Locate the cell with the specified text and output its [x, y] center coordinate. 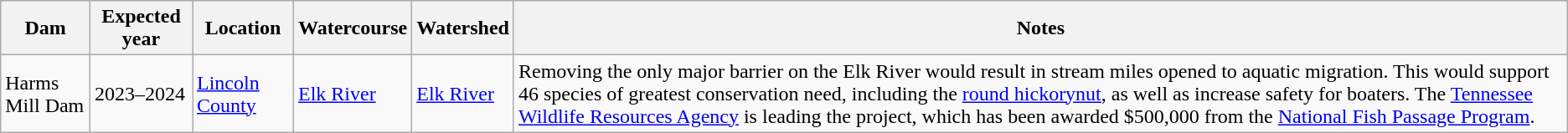
Location [243, 28]
2023–2024 [142, 94]
Dam [45, 28]
Notes [1040, 28]
Lincoln County [243, 94]
Expected year [142, 28]
Watershed [463, 28]
Harms Mill Dam [45, 94]
Watercourse [352, 28]
